For the text-containing cell, return its midpoint in (X, Y) coordinate format. 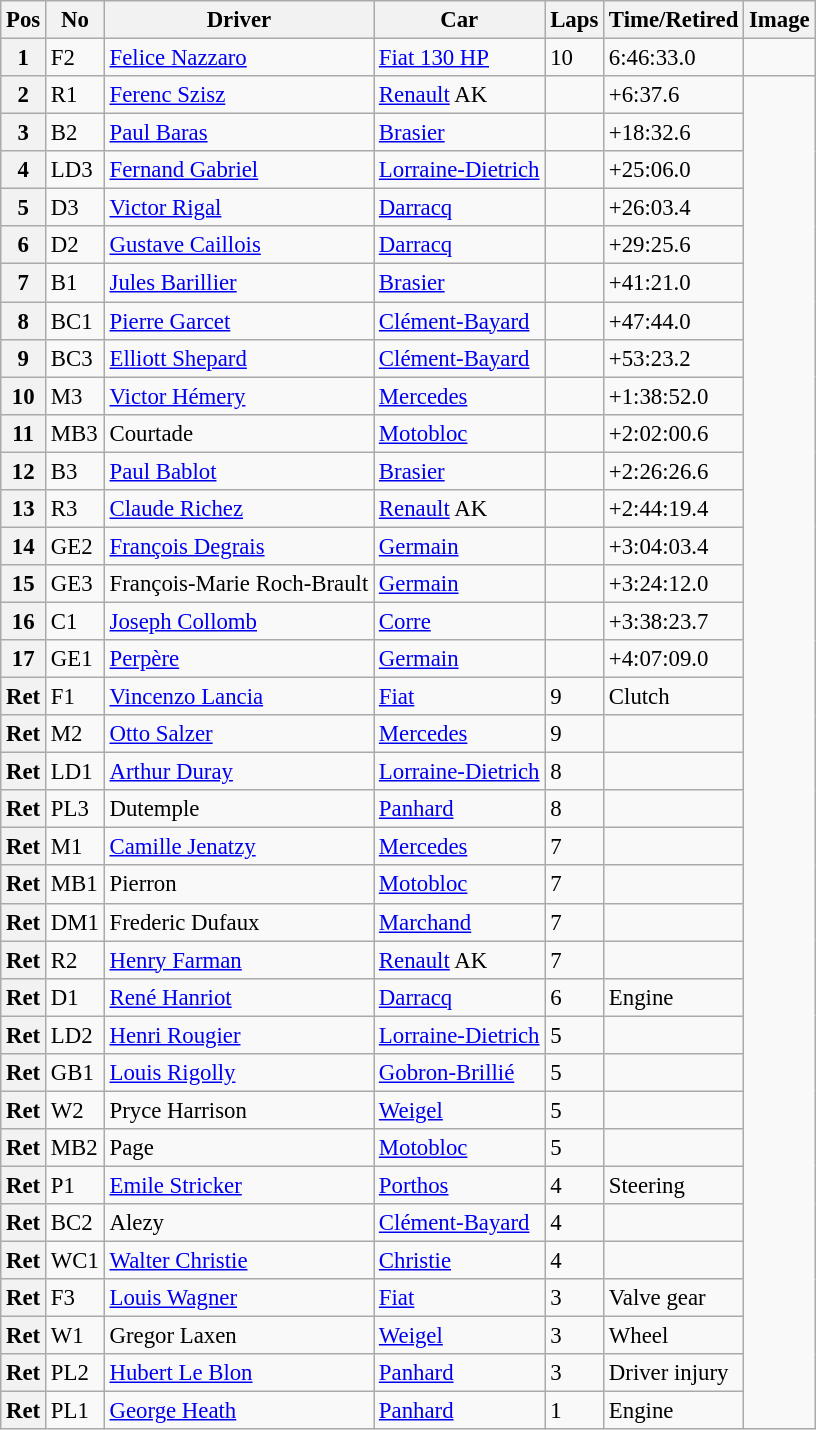
M2 (76, 734)
Paul Baras (238, 133)
Ferenc Szisz (238, 95)
No (76, 20)
+4:07:09.0 (674, 659)
DM1 (76, 922)
GE3 (76, 584)
Victor Hémery (238, 396)
LD1 (76, 772)
Pos (24, 20)
M1 (76, 847)
Arthur Duray (238, 772)
+41:21.0 (674, 283)
Porthos (460, 1185)
Courtade (238, 433)
+25:06.0 (674, 170)
Corre (460, 621)
Hubert Le Blon (238, 1373)
Valve gear (674, 1298)
Marchand (460, 922)
PL1 (76, 1411)
Walter Christie (238, 1261)
11 (24, 433)
René Hanriot (238, 997)
Dutemple (238, 809)
Image (780, 20)
George Heath (238, 1411)
Otto Salzer (238, 734)
Perpère (238, 659)
BC2 (76, 1223)
+6:37.6 (674, 95)
Alezy (238, 1223)
Car (460, 20)
Paul Bablot (238, 471)
R2 (76, 960)
BC3 (76, 358)
Page (238, 1148)
Gregor Laxen (238, 1336)
François-Marie Roch-Brault (238, 584)
Gustave Caillois (238, 245)
P1 (76, 1185)
D1 (76, 997)
B1 (76, 283)
W2 (76, 1110)
+3:04:03.4 (674, 546)
Louis Wagner (238, 1298)
6:46:33.0 (674, 58)
Wheel (674, 1336)
Henri Rougier (238, 1035)
Camille Jenatzy (238, 847)
Clutch (674, 697)
Laps (574, 20)
Joseph Collomb (238, 621)
+3:24:12.0 (674, 584)
Steering (674, 1185)
MB1 (76, 885)
M3 (76, 396)
Fernand Gabriel (238, 170)
BC1 (76, 321)
Pierre Garcet (238, 321)
Pierron (238, 885)
F1 (76, 697)
+18:32.6 (674, 133)
15 (24, 584)
R1 (76, 95)
Christie (460, 1261)
2 (24, 95)
+2:26:26.6 (674, 471)
F3 (76, 1298)
LD3 (76, 170)
14 (24, 546)
12 (24, 471)
François Degrais (238, 546)
Henry Farman (238, 960)
B3 (76, 471)
MB3 (76, 433)
Frederic Dufaux (238, 922)
+2:02:00.6 (674, 433)
W1 (76, 1336)
13 (24, 509)
+29:25.6 (674, 245)
Driver (238, 20)
Felice Nazzaro (238, 58)
Gobron-Brillié (460, 1073)
Louis Rigolly (238, 1073)
+3:38:23.7 (674, 621)
F2 (76, 58)
R3 (76, 509)
Pryce Harrison (238, 1110)
Jules Barillier (238, 283)
GE1 (76, 659)
+2:44:19.4 (674, 509)
D2 (76, 245)
WC1 (76, 1261)
Fiat 130 HP (460, 58)
Claude Richez (238, 509)
Elliott Shepard (238, 358)
MB2 (76, 1148)
+1:38:52.0 (674, 396)
B2 (76, 133)
GE2 (76, 546)
C1 (76, 621)
Driver injury (674, 1373)
D3 (76, 208)
PL2 (76, 1373)
Time/Retired (674, 20)
LD2 (76, 1035)
PL3 (76, 809)
+47:44.0 (674, 321)
GB1 (76, 1073)
Victor Rigal (238, 208)
16 (24, 621)
17 (24, 659)
Emile Stricker (238, 1185)
+53:23.2 (674, 358)
+26:03.4 (674, 208)
Vincenzo Lancia (238, 697)
